Search for the cell housing the specified text and yield its (x, y) center coordinate. 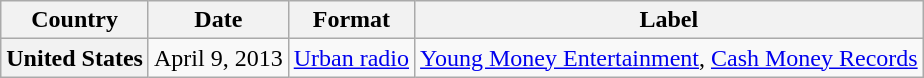
Young Money Entertainment, Cash Money Records (670, 58)
April 9, 2013 (218, 58)
Format (351, 20)
Date (218, 20)
United States (75, 58)
Country (75, 20)
Urban radio (351, 58)
Label (670, 20)
